Return the [X, Y] coordinate for the center point of the cell that contains the specified text.  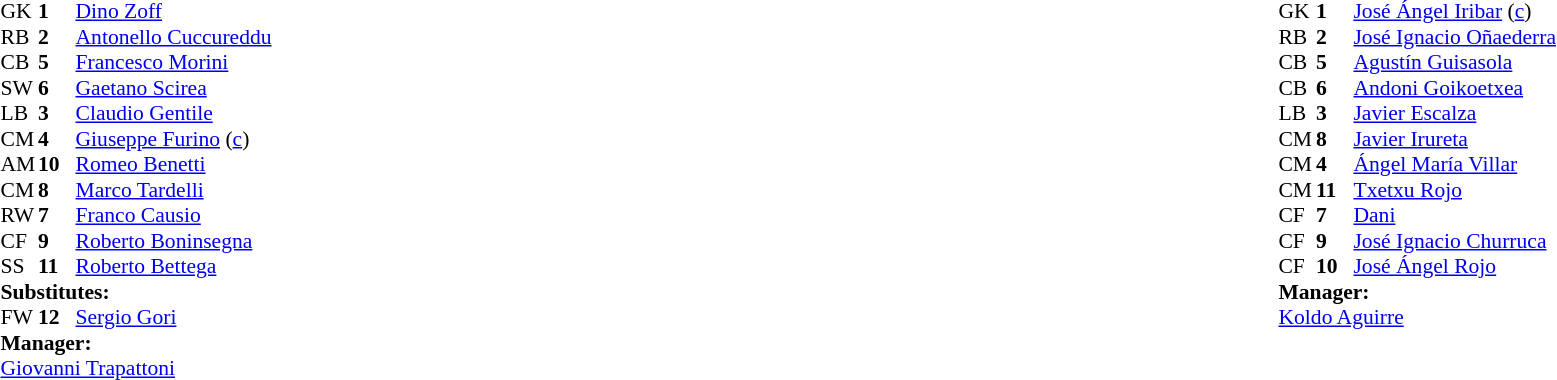
12 [57, 317]
Giuseppe Furino (c) [174, 139]
Roberto Boninsegna [174, 241]
Javier Irureta [1454, 139]
Claudio Gentile [174, 113]
Sergio Gori [174, 317]
RW [19, 215]
AM [19, 165]
José Ignacio Churruca [1454, 241]
FW [19, 317]
Franco Causio [174, 215]
Romeo Benetti [174, 165]
José Ignacio Oñaederra [1454, 37]
Ángel María Villar [1454, 165]
Andoni Goikoetxea [1454, 88]
Marco Tardelli [174, 190]
Agustín Guisasola [1454, 63]
Javier Escalza [1454, 113]
SS [19, 267]
Roberto Bettega [174, 267]
Francesco Morini [174, 63]
Substitutes: [136, 292]
Dani [1454, 215]
Gaetano Scirea [174, 88]
Antonello Cuccureddu [174, 37]
Koldo Aguirre [1417, 317]
Txetxu Rojo [1454, 190]
SW [19, 88]
José Ángel Rojo [1454, 267]
